Provide the [X, Y] coordinate of the cell's center where the given text is located.  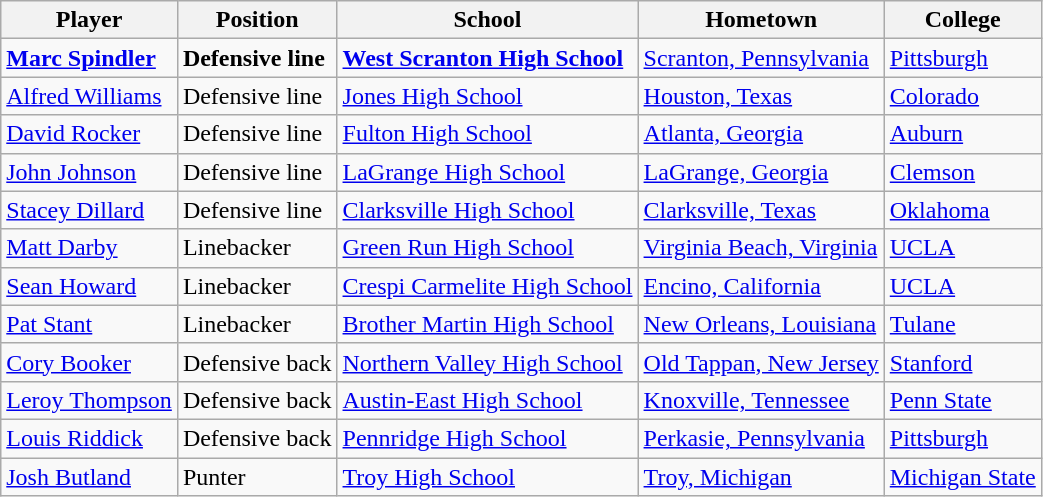
New Orleans, Louisiana [761, 324]
Houston, Texas [761, 96]
Colorado [962, 96]
Player [90, 20]
College [962, 20]
Michigan State [962, 477]
Clarksville High School [488, 210]
Austin-East High School [488, 400]
Sean Howard [90, 286]
Old Tappan, New Jersey [761, 362]
Cory Booker [90, 362]
Pennridge High School [488, 438]
Crespi Carmelite High School [488, 286]
Position [257, 20]
Louis Riddick [90, 438]
Stanford [962, 362]
West Scranton High School [488, 58]
Encino, California [761, 286]
Atlanta, Georgia [761, 134]
Jones High School [488, 96]
Josh Butland [90, 477]
Clarksville, Texas [761, 210]
Pat Stant [90, 324]
Northern Valley High School [488, 362]
School [488, 20]
Penn State [962, 400]
Tulane [962, 324]
Alfred Williams [90, 96]
David Rocker [90, 134]
Punter [257, 477]
Scranton, Pennsylvania [761, 58]
Matt Darby [90, 248]
Knoxville, Tennessee [761, 400]
Troy, Michigan [761, 477]
LaGrange, Georgia [761, 172]
Auburn [962, 134]
Brother Martin High School [488, 324]
LaGrange High School [488, 172]
Marc Spindler [90, 58]
Oklahoma [962, 210]
Virginia Beach, Virginia [761, 248]
Fulton High School [488, 134]
Green Run High School [488, 248]
Hometown [761, 20]
Leroy Thompson [90, 400]
Stacey Dillard [90, 210]
John Johnson [90, 172]
Perkasie, Pennsylvania [761, 438]
Clemson [962, 172]
Troy High School [488, 477]
